Return (x, y) of the center of cell containing provided text 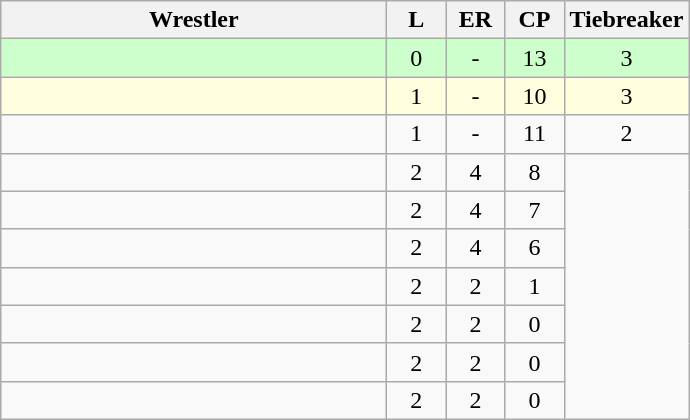
8 (534, 172)
7 (534, 210)
10 (534, 96)
Tiebreaker (626, 20)
6 (534, 248)
L (416, 20)
13 (534, 58)
11 (534, 134)
Wrestler (194, 20)
ER (476, 20)
CP (534, 20)
